From the cell containing the given text, extract its center point as (x, y) coordinate. 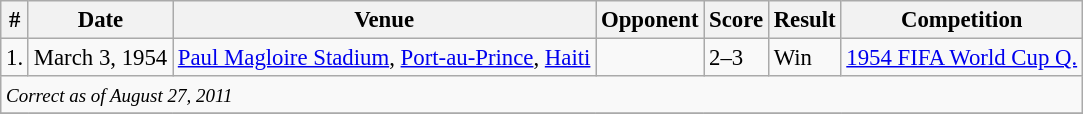
Win (804, 58)
Score (736, 20)
Venue (384, 20)
2–3 (736, 58)
# (15, 20)
Date (100, 20)
Paul Magloire Stadium, Port-au-Prince, Haiti (384, 58)
1. (15, 58)
Opponent (650, 20)
Correct as of August 27, 2011 (542, 95)
Result (804, 20)
1954 FIFA World Cup Q. (962, 58)
March 3, 1954 (100, 58)
Competition (962, 20)
